Determine the (x, y) coordinate at the center of the cell enclosing the given text.  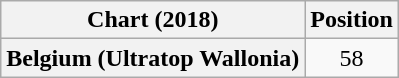
58 (352, 58)
Position (352, 20)
Chart (2018) (153, 20)
Belgium (Ultratop Wallonia) (153, 58)
